Identify which cell holds the provided text, then report its (X, Y) central coordinate. 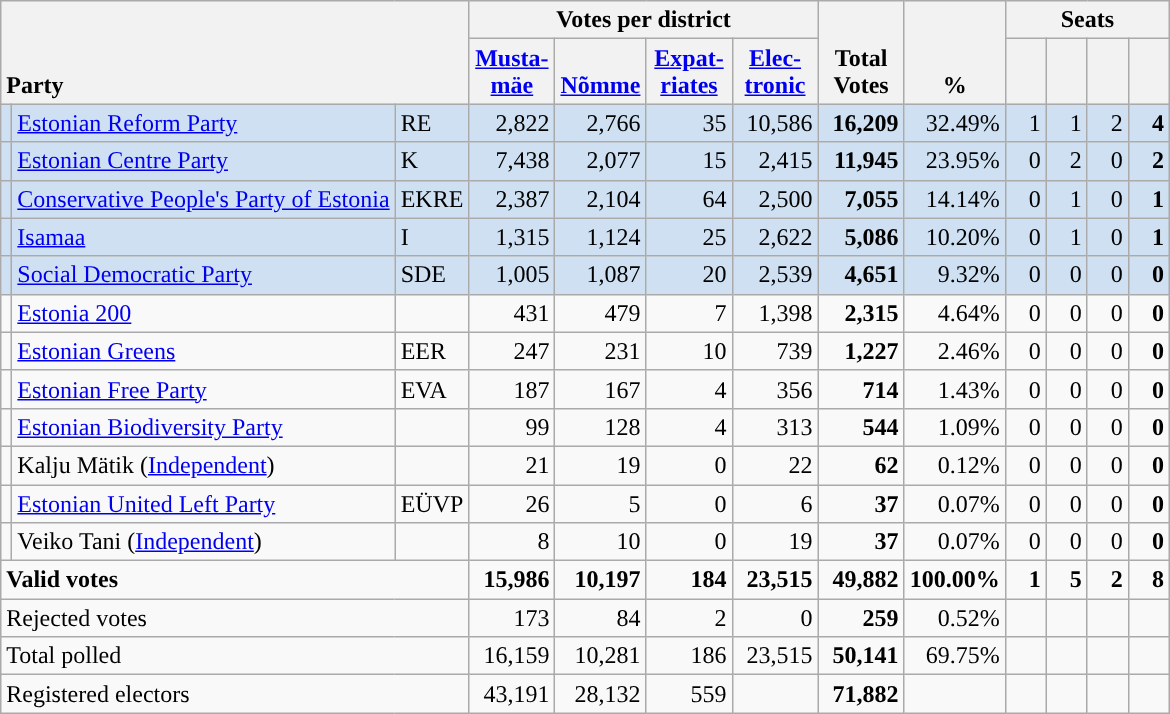
2,822 (512, 123)
2,415 (775, 161)
SDE (432, 275)
26 (512, 503)
714 (861, 389)
5,086 (861, 237)
EKRE (432, 199)
% (954, 52)
479 (600, 313)
10,281 (600, 656)
544 (861, 427)
71,882 (861, 694)
K (432, 161)
559 (689, 694)
4.64% (954, 313)
0.52% (954, 618)
2,315 (861, 313)
Total polled (235, 656)
Estonian United Left Party (204, 503)
2,077 (600, 161)
173 (512, 618)
Rejected votes (235, 618)
Musta- mäe (512, 72)
1,087 (600, 275)
1.43% (954, 389)
2.46% (954, 351)
Party (235, 52)
Kalju Mätik (Independent) (204, 465)
9.32% (954, 275)
49,882 (861, 580)
1,315 (512, 237)
2,539 (775, 275)
11,945 (861, 161)
1,005 (512, 275)
Estonia 200 (204, 313)
EVA (432, 389)
14.14% (954, 199)
187 (512, 389)
EER (432, 351)
Veiko Tani (Independent) (204, 542)
7 (689, 313)
186 (689, 656)
Valid votes (235, 580)
99 (512, 427)
Conservative People's Party of Estonia (204, 199)
1,398 (775, 313)
32.49% (954, 123)
15,986 (512, 580)
25 (689, 237)
167 (600, 389)
I (432, 237)
2,622 (775, 237)
7,055 (861, 199)
Registered electors (235, 694)
10,197 (600, 580)
69.75% (954, 656)
10.20% (954, 237)
Seats (1087, 20)
1,124 (600, 237)
2,387 (512, 199)
356 (775, 389)
Isamaa (204, 237)
259 (861, 618)
Nõmme (600, 72)
1,227 (861, 351)
6 (775, 503)
Expat- riates (689, 72)
15 (689, 161)
2,766 (600, 123)
Estonian Greens (204, 351)
7,438 (512, 161)
Estonian Free Party (204, 389)
23.95% (954, 161)
Estonian Reform Party (204, 123)
Votes per district (644, 20)
EÜVP (432, 503)
84 (600, 618)
0.12% (954, 465)
10,586 (775, 123)
2,104 (600, 199)
1.09% (954, 427)
16,159 (512, 656)
28,132 (600, 694)
184 (689, 580)
50,141 (861, 656)
Elec- tronic (775, 72)
62 (861, 465)
739 (775, 351)
2,500 (775, 199)
22 (775, 465)
16,209 (861, 123)
Total Votes (861, 52)
Estonian Biodiversity Party (204, 427)
128 (600, 427)
431 (512, 313)
100.00% (954, 580)
21 (512, 465)
4,651 (861, 275)
43,191 (512, 694)
64 (689, 199)
313 (775, 427)
35 (689, 123)
RE (432, 123)
20 (689, 275)
Social Democratic Party (204, 275)
231 (600, 351)
247 (512, 351)
Estonian Centre Party (204, 161)
